Return [X, Y] of the center of cell containing provided text 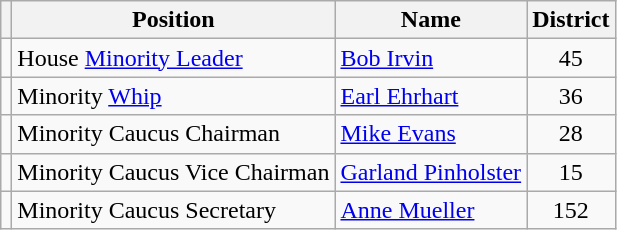
Garland Pinholster [431, 172]
Earl Ehrhart [431, 96]
Minority Caucus Chairman [174, 134]
36 [571, 96]
152 [571, 210]
Position [174, 20]
House Minority Leader [174, 58]
28 [571, 134]
Name [431, 20]
Minority Caucus Vice Chairman [174, 172]
Bob Irvin [431, 58]
Minority Caucus Secretary [174, 210]
District [571, 20]
Minority Whip [174, 96]
45 [571, 58]
Mike Evans [431, 134]
15 [571, 172]
Anne Mueller [431, 210]
